For the text-containing cell, return its midpoint in (X, Y) coordinate format. 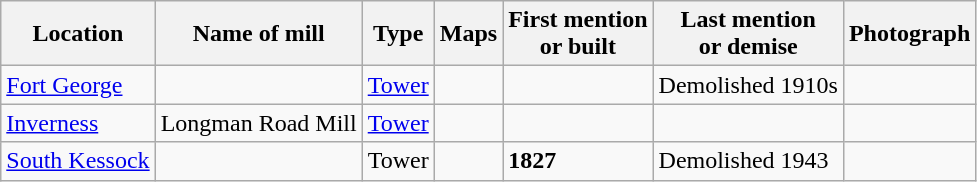
Inverness (78, 123)
Demolished 1910s (748, 85)
Maps (468, 34)
Longman Road Mill (258, 123)
Last mention or demise (748, 34)
South Kessock (78, 161)
1827 (578, 161)
Name of mill (258, 34)
Photograph (909, 34)
Demolished 1943 (748, 161)
Type (398, 34)
First mentionor built (578, 34)
Fort George (78, 85)
Location (78, 34)
